Pinpoint the cell where the given text exists, returning its [X, Y] midpoint coordinate. 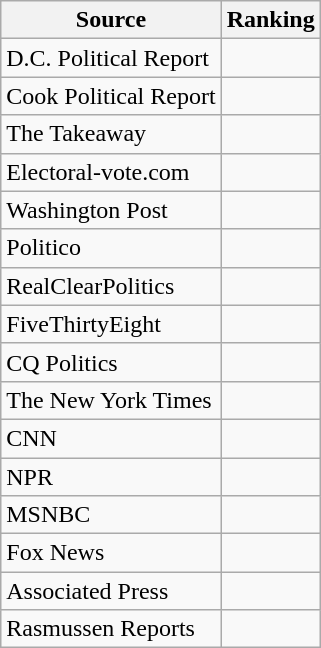
CNN [111, 438]
Rasmussen Reports [111, 629]
The New York Times [111, 400]
MSNBC [111, 515]
Cook Political Report [111, 96]
FiveThirtyEight [111, 324]
Politico [111, 248]
RealClearPolitics [111, 286]
The Takeaway [111, 134]
Washington Post [111, 210]
Fox News [111, 553]
Source [111, 20]
CQ Politics [111, 362]
D.C. Political Report [111, 58]
Electoral-vote.com [111, 172]
NPR [111, 477]
Associated Press [111, 591]
Ranking [270, 20]
